Output the [X, Y] coordinate of the center of the cell containing the given text.  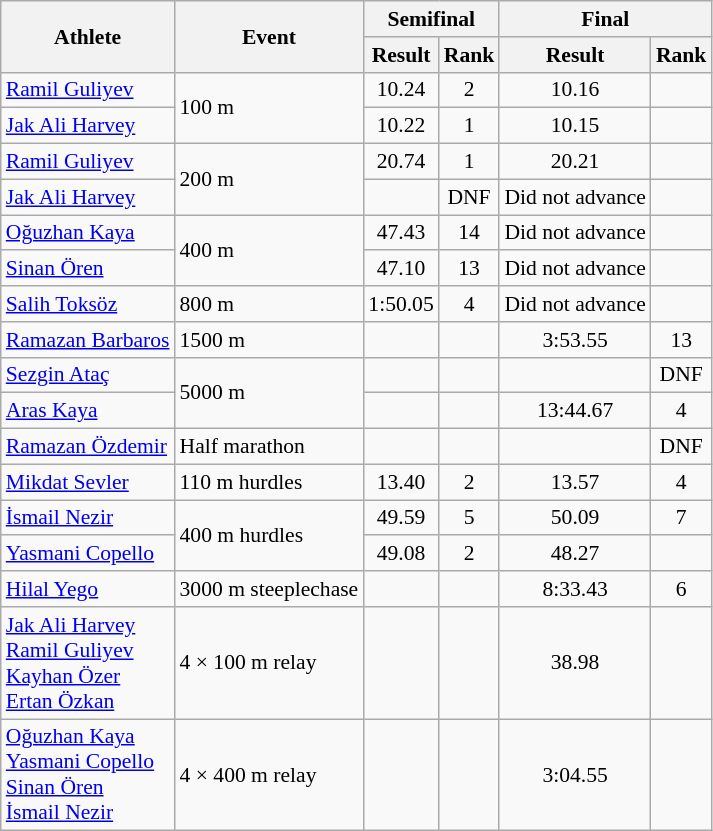
5000 m [270, 392]
Final [605, 19]
Semifinal [431, 19]
400 m [270, 250]
4 × 400 m relay [270, 775]
400 m hurdles [270, 536]
110 m hurdles [270, 482]
47.43 [400, 233]
Sezgin Ataç [88, 375]
1500 m [270, 340]
13:44.67 [575, 411]
20.21 [575, 162]
100 m [270, 108]
10.22 [400, 126]
49.59 [400, 518]
4 × 100 m relay [270, 663]
Salih Toksöz [88, 304]
1:50.05 [400, 304]
48.27 [575, 554]
Yasmani Copello [88, 554]
13.40 [400, 482]
Hilal Yego [88, 589]
47.10 [400, 269]
6 [682, 589]
Ramazan Barbaros [88, 340]
İsmail Nezir [88, 518]
800 m [270, 304]
7 [682, 518]
Aras Kaya [88, 411]
Event [270, 36]
14 [470, 233]
13.57 [575, 482]
Athlete [88, 36]
49.08 [400, 554]
Oğuzhan Kaya [88, 233]
3:04.55 [575, 775]
Half marathon [270, 447]
50.09 [575, 518]
Oğuzhan KayaYasmani CopelloSinan Örenİsmail Nezir [88, 775]
Ramazan Özdemir [88, 447]
8:33.43 [575, 589]
Mikdat Sevler [88, 482]
5 [470, 518]
10.15 [575, 126]
3:53.55 [575, 340]
Jak Ali HarveyRamil GuliyevKayhan ÖzerErtan Özkan [88, 663]
38.98 [575, 663]
200 m [270, 180]
10.24 [400, 90]
Sinan Ören [88, 269]
3000 m steeplechase [270, 589]
20.74 [400, 162]
10.16 [575, 90]
